Pinpoint the cell where the given text exists, returning its [x, y] midpoint coordinate. 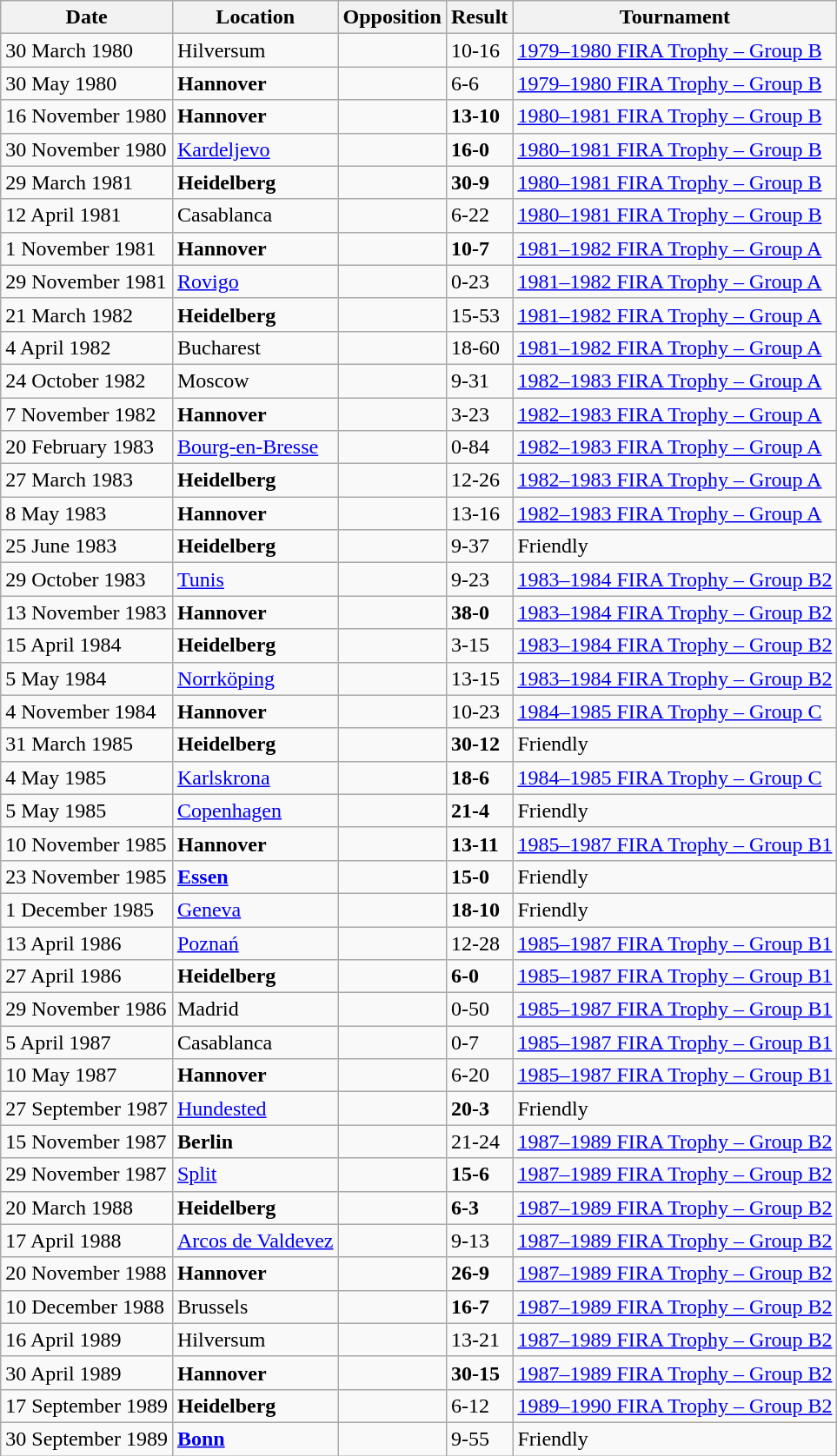
1 December 1985 [87, 910]
Rovigo [256, 281]
6-0 [479, 976]
20 November 1988 [87, 1274]
13 November 1983 [87, 612]
Karlskrona [256, 778]
Arcos de Valdevez [256, 1241]
5 April 1987 [87, 1042]
30 November 1980 [87, 149]
27 March 1983 [87, 480]
13-11 [479, 844]
29 October 1983 [87, 579]
15-53 [479, 314]
Opposition [392, 17]
13-15 [479, 678]
12-28 [479, 943]
30-9 [479, 182]
Split [256, 1175]
7 November 1982 [87, 414]
6-20 [479, 1075]
Norrköping [256, 678]
13-21 [479, 1340]
Result [479, 17]
18-10 [479, 910]
3-15 [479, 645]
16-7 [479, 1307]
29 March 1981 [87, 182]
15 April 1984 [87, 645]
13-16 [479, 513]
0-7 [479, 1042]
9-13 [479, 1241]
30 May 1980 [87, 83]
30-15 [479, 1373]
Poznań [256, 943]
29 November 1981 [87, 281]
10-23 [479, 711]
25 June 1983 [87, 546]
10 May 1987 [87, 1075]
4 May 1985 [87, 778]
Madrid [256, 1009]
24 October 1982 [87, 381]
Brussels [256, 1307]
Bucharest [256, 347]
23 November 1985 [87, 877]
10 November 1985 [87, 844]
6-6 [479, 83]
27 September 1987 [87, 1109]
4 April 1982 [87, 347]
26-9 [479, 1274]
20 March 1988 [87, 1208]
Berlin [256, 1142]
29 November 1987 [87, 1175]
17 September 1989 [87, 1406]
18-60 [479, 347]
16-0 [479, 149]
0-23 [479, 281]
30 March 1980 [87, 50]
Copenhagen [256, 811]
6-12 [479, 1406]
12 April 1981 [87, 215]
30 September 1989 [87, 1439]
15-6 [479, 1175]
Kardeljevo [256, 149]
Moscow [256, 381]
Tournament [674, 17]
10-7 [479, 248]
20-3 [479, 1109]
29 November 1986 [87, 1009]
9-55 [479, 1439]
21 March 1982 [87, 314]
27 April 1986 [87, 976]
16 April 1989 [87, 1340]
9-37 [479, 546]
5 May 1984 [87, 678]
6-3 [479, 1208]
21-4 [479, 811]
Hundested [256, 1109]
16 November 1980 [87, 116]
13 April 1986 [87, 943]
12-26 [479, 480]
0-84 [479, 447]
1989–1990 FIRA Trophy – Group B2 [674, 1406]
Bourg-en-Bresse [256, 447]
38-0 [479, 612]
18-6 [479, 778]
5 May 1985 [87, 811]
4 November 1984 [87, 711]
0-50 [479, 1009]
10-16 [479, 50]
20 February 1983 [87, 447]
Date [87, 17]
Tunis [256, 579]
9-31 [479, 381]
1 November 1981 [87, 248]
15-0 [479, 877]
17 April 1988 [87, 1241]
3-23 [479, 414]
31 March 1985 [87, 745]
Location [256, 17]
Geneva [256, 910]
30-12 [479, 745]
Bonn [256, 1439]
Essen [256, 877]
9-23 [479, 579]
10 December 1988 [87, 1307]
13-10 [479, 116]
15 November 1987 [87, 1142]
6-22 [479, 215]
30 April 1989 [87, 1373]
8 May 1983 [87, 513]
21-24 [479, 1142]
